From the cell containing the given text, extract its center point as [x, y] coordinate. 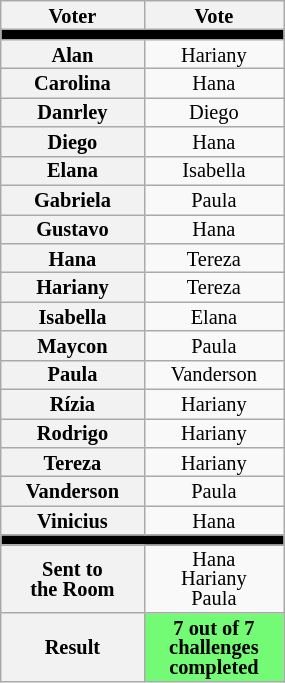
Gustavo [72, 228]
Vinicius [72, 520]
Danrley [72, 112]
Maycon [72, 346]
7 out of 7 challenges completed [214, 647]
Result [72, 647]
Gabriela [72, 200]
Sent tothe Room [72, 578]
Vote [214, 14]
HanaHarianyPaula [214, 578]
Alan [72, 54]
Rodrigo [72, 432]
Voter [72, 14]
Rízia [72, 404]
Carolina [72, 82]
